Pinpoint the cell where the given text exists, returning its [x, y] midpoint coordinate. 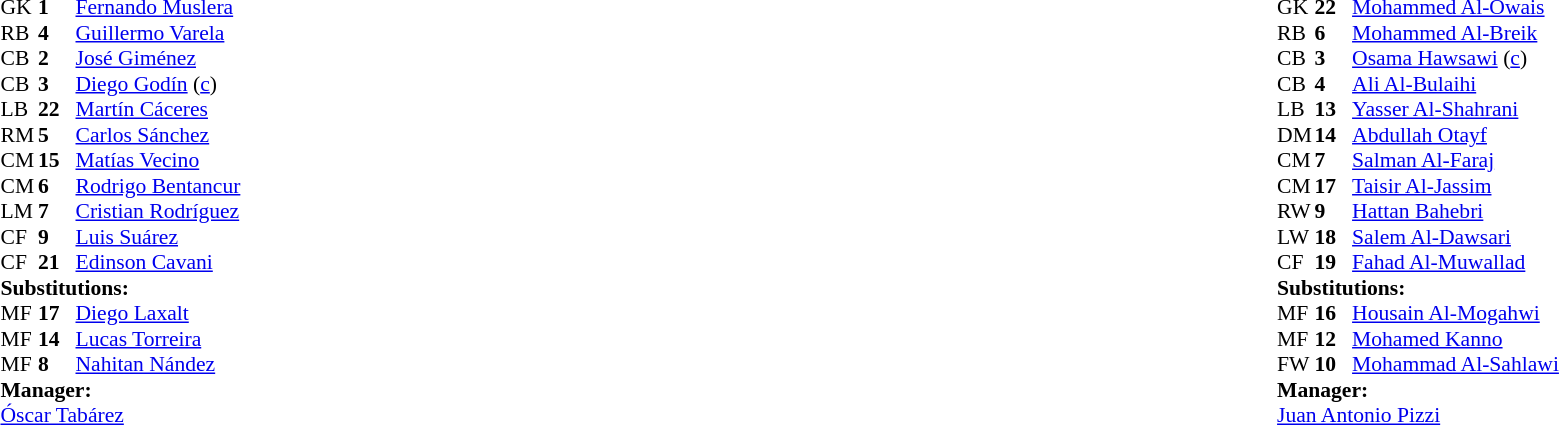
Diego Godín (c) [158, 84]
Carlos Sánchez [158, 135]
15 [57, 161]
8 [57, 365]
Nahitan Nández [158, 365]
Osama Hawsawi (c) [1456, 59]
Matías Vecino [158, 161]
Martín Cáceres [158, 109]
Ali Al-Bulaihi [1456, 84]
Luis Suárez [158, 237]
Edinson Cavani [158, 263]
2 [57, 59]
LM [19, 211]
LW [1296, 237]
10 [1334, 365]
Guillermo Varela [158, 33]
Mohammed Al-Breik [1456, 33]
21 [57, 263]
Housain Al-Mogahwi [1456, 313]
Cristian Rodríguez [158, 211]
Salem Al-Dawsari [1456, 237]
RW [1296, 211]
José Giménez [158, 59]
12 [1334, 339]
13 [1334, 109]
Fahad Al-Muwallad [1456, 263]
Mohamed Kanno [1456, 339]
Taisir Al-Jassim [1456, 186]
16 [1334, 313]
FW [1296, 365]
Rodrigo Bentancur [158, 186]
22 [57, 109]
19 [1334, 263]
Diego Laxalt [158, 313]
RM [19, 135]
Mohammad Al-Sahlawi [1456, 365]
Abdullah Otayf [1456, 135]
Salman Al-Faraj [1456, 161]
Yasser Al-Shahrani [1456, 109]
Lucas Torreira [158, 339]
Hattan Bahebri [1456, 211]
18 [1334, 237]
5 [57, 135]
DM [1296, 135]
